Determine the [X, Y] coordinate at the center of the cell enclosing the given text.  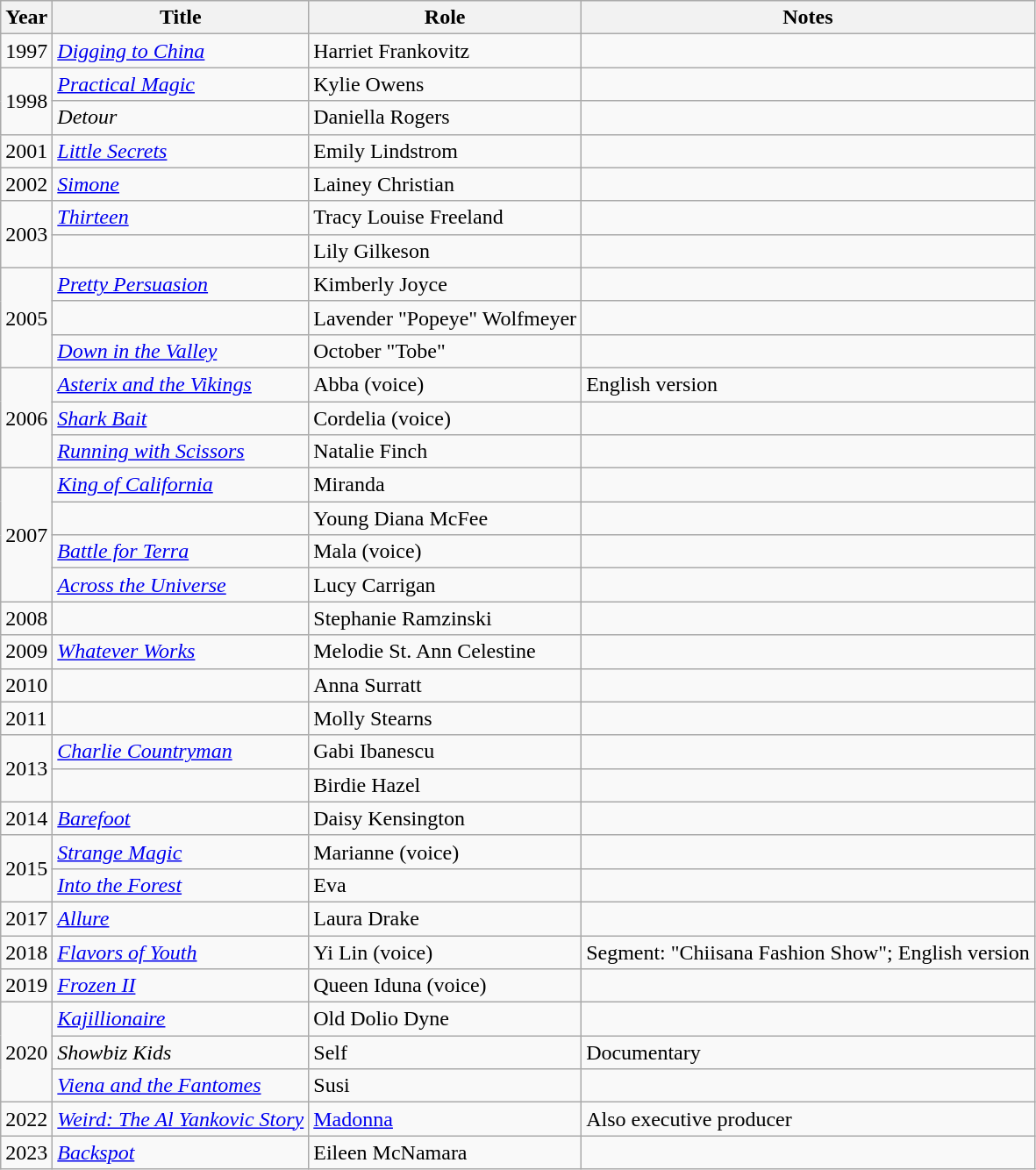
2020 [26, 1052]
Little Secrets [181, 151]
2001 [26, 151]
Lucy Carrigan [446, 585]
2007 [26, 535]
2019 [26, 986]
2009 [26, 652]
2008 [26, 618]
Across the Universe [181, 585]
Tracy Louise Freeland [446, 218]
Barefoot [181, 818]
Role [446, 18]
Marianne (voice) [446, 852]
Viena and the Fantomes [181, 1086]
Queen Iduna (voice) [446, 986]
Detour [181, 118]
Charlie Countryman [181, 752]
2010 [26, 685]
2006 [26, 417]
2023 [26, 1152]
Weird: The Al Yankovic Story [181, 1119]
Kylie Owens [446, 84]
Eva [446, 885]
2011 [26, 718]
Miranda [446, 485]
Emily Lindstrom [446, 151]
Anna Surratt [446, 685]
Asterix and the Vikings [181, 384]
Laura Drake [446, 918]
Title [181, 18]
Notes [809, 18]
King of California [181, 485]
Kajillionaire [181, 1019]
Flavors of Youth [181, 952]
Abba (voice) [446, 384]
2014 [26, 818]
2015 [26, 868]
Melodie St. Ann Celestine [446, 652]
Segment: "Chiisana Fashion Show"; English version [809, 952]
Frozen II [181, 986]
2013 [26, 768]
Eileen McNamara [446, 1152]
Young Diana McFee [446, 518]
1997 [26, 51]
Self [446, 1052]
Kimberly Joyce [446, 284]
Showbiz Kids [181, 1052]
2022 [26, 1119]
Molly Stearns [446, 718]
Shark Bait [181, 418]
Whatever Works [181, 652]
Old Dolio Dyne [446, 1019]
Pretty Persuasion [181, 284]
Lainey Christian [446, 184]
Daniella Rogers [446, 118]
English version [809, 384]
Documentary [809, 1052]
Also executive producer [809, 1119]
Birdie Hazel [446, 785]
Harriet Frankovitz [446, 51]
2002 [26, 184]
Lavender "Popeye" Wolfmeyer [446, 317]
Digging to China [181, 51]
Natalie Finch [446, 452]
2018 [26, 952]
Practical Magic [181, 84]
2003 [26, 234]
Year [26, 18]
Into the Forest [181, 885]
Madonna [446, 1119]
Running with Scissors [181, 452]
Thirteen [181, 218]
Simone [181, 184]
Allure [181, 918]
2005 [26, 317]
Cordelia (voice) [446, 418]
Stephanie Ramzinski [446, 618]
Down in the Valley [181, 351]
October "Tobe" [446, 351]
1998 [26, 101]
Susi [446, 1086]
Gabi Ibanescu [446, 752]
Backspot [181, 1152]
Strange Magic [181, 852]
Lily Gilkeson [446, 251]
Mala (voice) [446, 552]
Yi Lin (voice) [446, 952]
2017 [26, 918]
Daisy Kensington [446, 818]
Battle for Terra [181, 552]
